Identify which cell holds the provided text, then report its [X, Y] central coordinate. 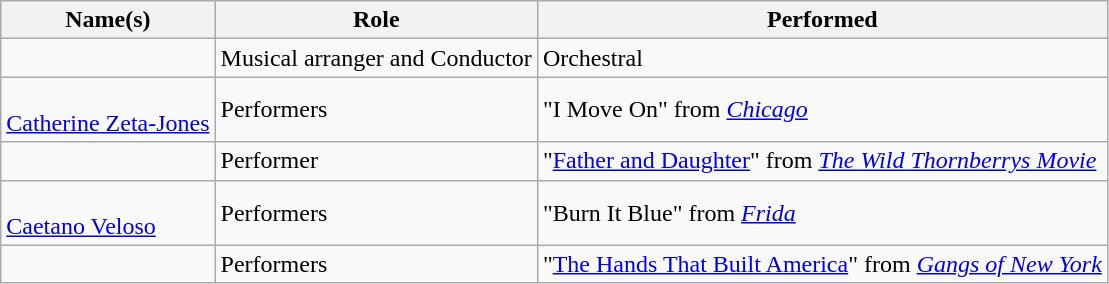
Orchestral [822, 58]
Musical arranger and Conductor [376, 58]
Catherine Zeta-Jones [108, 110]
"Father and Daughter" from The Wild Thornberrys Movie [822, 161]
Caetano Veloso [108, 212]
Role [376, 20]
Performed [822, 20]
"Burn It Blue" from Frida [822, 212]
Performer [376, 161]
Name(s) [108, 20]
"The Hands That Built America" from Gangs of New York [822, 264]
"I Move On" from Chicago [822, 110]
